Find where the given text appears and provide that cell's center as (x, y) coordinate. 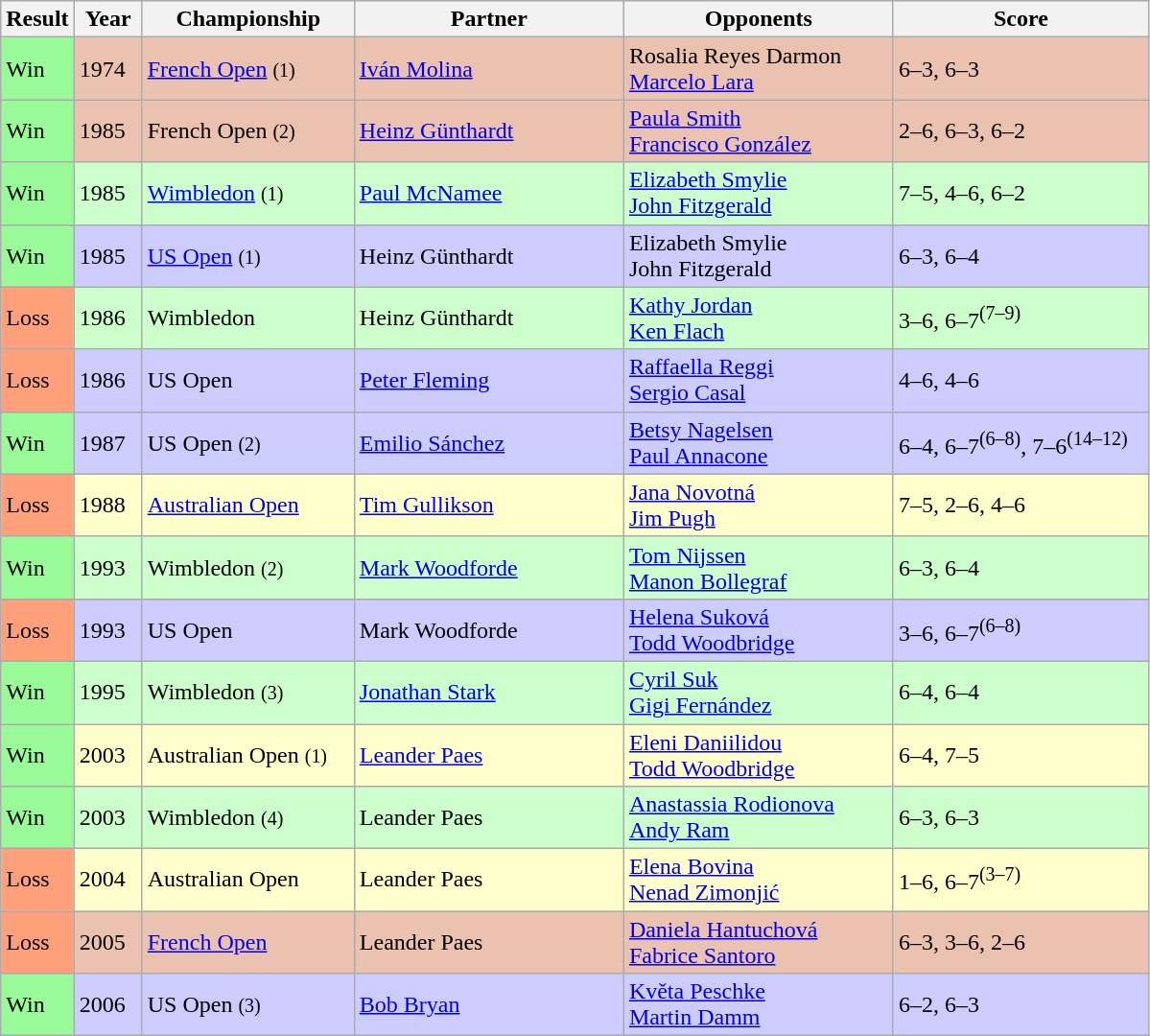
Rosalia Reyes Darmon Marcelo Lara (758, 69)
Jana Novotná Jim Pugh (758, 505)
Helena Suková Todd Woodbridge (758, 629)
2004 (107, 881)
6–2, 6–3 (1021, 1005)
Australian Open (1) (247, 754)
7–5, 4–6, 6–2 (1021, 194)
Cyril Suk Gigi Fernández (758, 693)
2005 (107, 942)
6–4, 6–7(6–8), 7–6(14–12) (1021, 443)
Emilio Sánchez (489, 443)
Iván Molina (489, 69)
1974 (107, 69)
Wimbledon (4) (247, 817)
1988 (107, 505)
2–6, 6–3, 6–2 (1021, 130)
Result (37, 19)
Partner (489, 19)
Year (107, 19)
Květa Peschke Martin Damm (758, 1005)
Wimbledon (2) (247, 568)
3–6, 6–7(6–8) (1021, 629)
Daniela Hantuchová Fabrice Santoro (758, 942)
Jonathan Stark (489, 693)
7–5, 2–6, 4–6 (1021, 505)
Paul McNamee (489, 194)
US Open (3) (247, 1005)
Raffaella Reggi Sergio Casal (758, 380)
Peter Fleming (489, 380)
Eleni Daniilidou Todd Woodbridge (758, 754)
6–4, 7–5 (1021, 754)
Betsy Nagelsen Paul Annacone (758, 443)
1995 (107, 693)
Elena Bovina Nenad Zimonjić (758, 881)
Paula Smith Francisco González (758, 130)
French Open (247, 942)
Opponents (758, 19)
Bob Bryan (489, 1005)
Kathy Jordan Ken Flach (758, 318)
Championship (247, 19)
4–6, 4–6 (1021, 380)
Tim Gullikson (489, 505)
3–6, 6–7(7–9) (1021, 318)
Score (1021, 19)
Wimbledon (247, 318)
US Open (1) (247, 255)
French Open (2) (247, 130)
1987 (107, 443)
1–6, 6–7(3–7) (1021, 881)
2006 (107, 1005)
Anastassia Rodionova Andy Ram (758, 817)
French Open (1) (247, 69)
Wimbledon (3) (247, 693)
6–4, 6–4 (1021, 693)
Wimbledon (1) (247, 194)
Tom Nijssen Manon Bollegraf (758, 568)
US Open (2) (247, 443)
6–3, 3–6, 2–6 (1021, 942)
